Output the (x, y) coordinate of the center of the cell containing the given text.  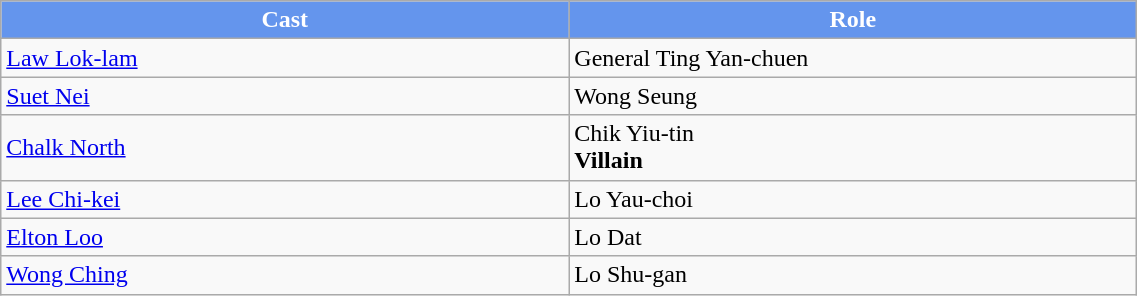
Chik Yiu-tin Villain (853, 148)
Law Lok-lam (285, 58)
Elton Loo (285, 237)
Lo Shu-gan (853, 275)
Cast (285, 20)
Wong Seung (853, 96)
Lo Dat (853, 237)
Lo Yau-choi (853, 199)
Suet Nei (285, 96)
Lee Chi-kei (285, 199)
General Ting Yan-chuen (853, 58)
Wong Ching (285, 275)
Role (853, 20)
Chalk North (285, 148)
